Search for the cell housing the specified text and yield its [X, Y] center coordinate. 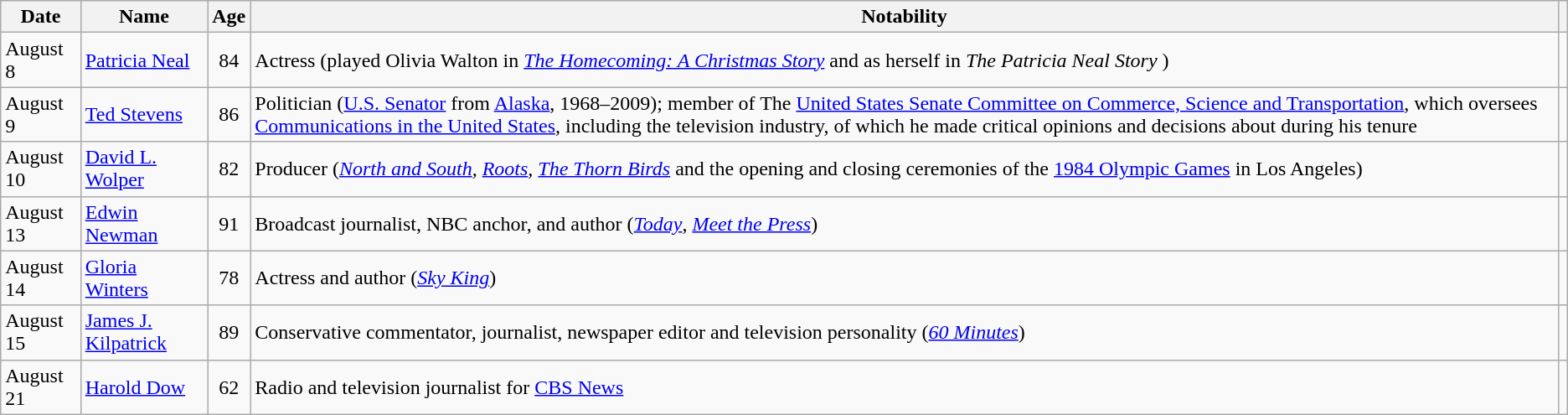
Date [40, 17]
Conservative commentator, journalist, newspaper editor and television personality (60 Minutes) [905, 332]
84 [230, 60]
August 10 [40, 169]
August 21 [40, 387]
James J. Kilpatrick [144, 332]
Actress (played Olivia Walton in The Homecoming: A Christmas Story and as herself in The Patricia Neal Story ) [905, 60]
Ted Stevens [144, 114]
Radio and television journalist for CBS News [905, 387]
August 14 [40, 278]
August 15 [40, 332]
78 [230, 278]
Patricia Neal [144, 60]
Notability [905, 17]
Broadcast journalist, NBC anchor, and author (Today, Meet the Press) [905, 223]
August 13 [40, 223]
Harold Dow [144, 387]
August 9 [40, 114]
Age [230, 17]
89 [230, 332]
Gloria Winters [144, 278]
Name [144, 17]
Producer (North and South, Roots, The Thorn Birds and the opening and closing ceremonies of the 1984 Olympic Games in Los Angeles) [905, 169]
August 8 [40, 60]
86 [230, 114]
David L. Wolper [144, 169]
91 [230, 223]
82 [230, 169]
Actress and author (Sky King) [905, 278]
Edwin Newman [144, 223]
62 [230, 387]
